Search for the cell housing the specified text and yield its (x, y) center coordinate. 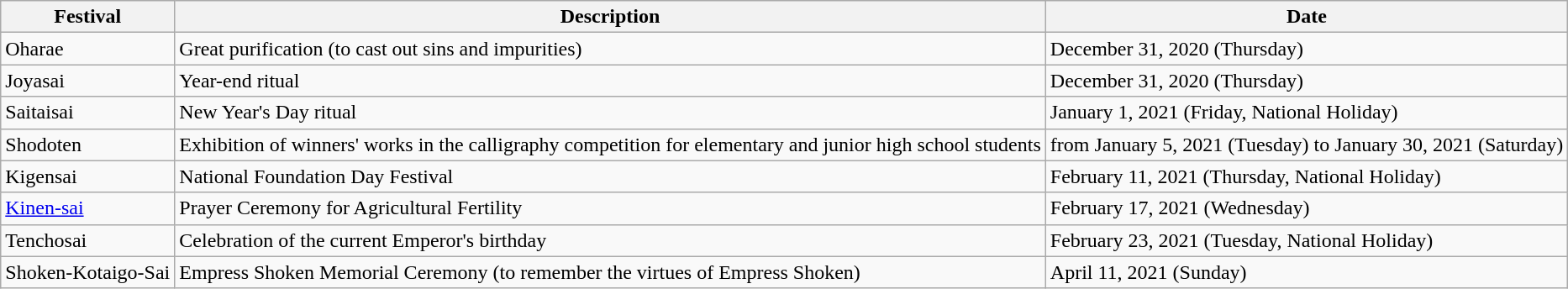
Celebration of the current Emperor's birthday (610, 240)
February 17, 2021 (Wednesday) (1306, 208)
Joyasai (87, 81)
from January 5, 2021 (Tuesday) to January 30, 2021 (Saturday) (1306, 144)
Oharae (87, 49)
Saitaisai (87, 113)
New Year's Day ritual (610, 113)
Shodoten (87, 144)
January 1, 2021 (Friday, National Holiday) (1306, 113)
Shoken-Kotaigo-Sai (87, 272)
Exhibition of winners' works in the calligraphy competition for elementary and junior high school students (610, 144)
Date (1306, 17)
Year-end ritual (610, 81)
Tenchosai (87, 240)
April 11, 2021 (Sunday) (1306, 272)
Kigensai (87, 176)
Prayer Ceremony for Agricultural Fertility (610, 208)
National Foundation Day Festival (610, 176)
Great purification (to cast out sins and impurities) (610, 49)
February 11, 2021 (Thursday, National Holiday) (1306, 176)
Kinen-sai (87, 208)
Description (610, 17)
Empress Shoken Memorial Ceremony (to remember the virtues of Empress Shoken) (610, 272)
Festival (87, 17)
February 23, 2021 (Tuesday, National Holiday) (1306, 240)
